Scan for the cell matching the given text and deliver its (x, y) coordinate at center. 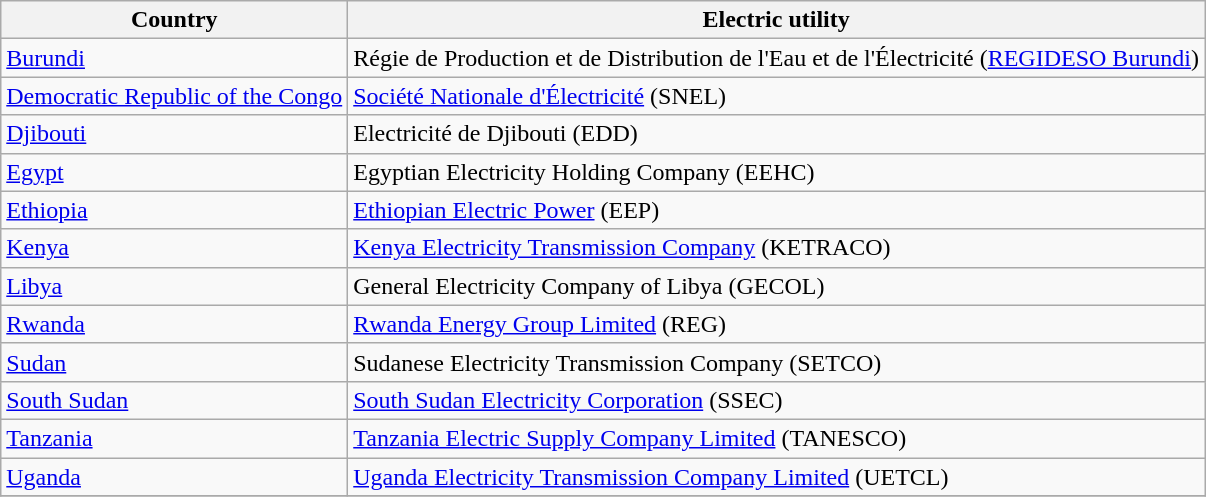
Electric utility (776, 20)
Democratic Republic of the Congo (174, 96)
Ethiopian Electric Power (EEP) (776, 210)
General Electricity Company of Libya (GECOL) (776, 286)
Electricité de Djibouti (EDD) (776, 134)
Kenya Electricity Transmission Company (KETRACO) (776, 248)
Rwanda (174, 324)
Tanzania Electric Supply Company Limited (TANESCO) (776, 438)
Société Nationale d'Électricité (SNEL) (776, 96)
Egypt (174, 172)
Kenya (174, 248)
Uganda Electricity Transmission Company Limited (UETCL) (776, 477)
Rwanda Energy Group Limited (REG) (776, 324)
Tanzania (174, 438)
Ethiopia (174, 210)
South Sudan (174, 400)
Sudanese Electricity Transmission Company (SETCO) (776, 362)
Egyptian Electricity Holding Company (EEHC) (776, 172)
Sudan (174, 362)
Libya (174, 286)
Régie de Production et de Distribution de l'Eau et de l'Électricité (REGIDESO Burundi) (776, 58)
Djibouti (174, 134)
Uganda (174, 477)
South Sudan Electricity Corporation (SSEC) (776, 400)
Country (174, 20)
Burundi (174, 58)
